Detect which cell encompasses the target text, then output its [x, y] center coordinate. 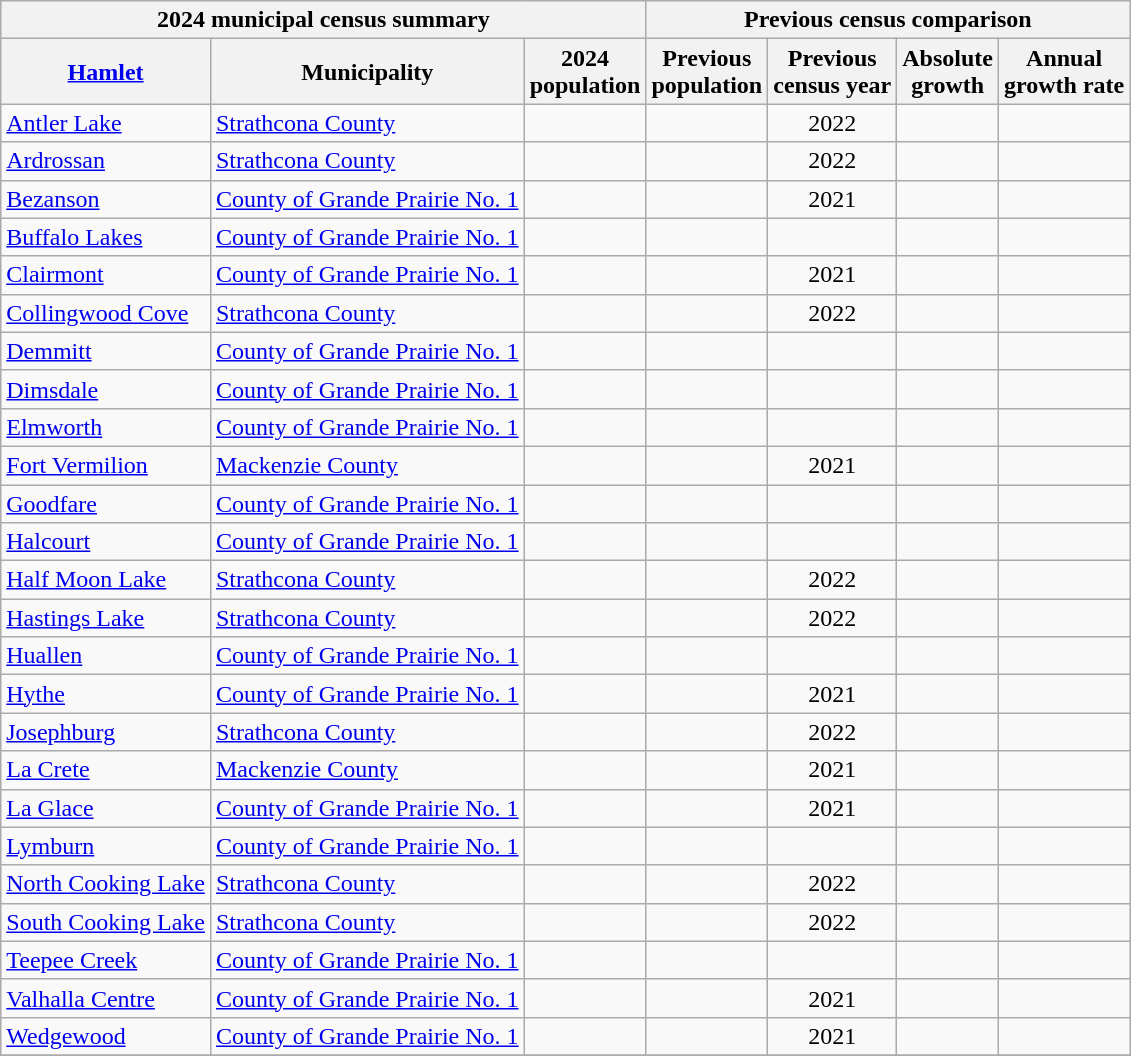
Annualgrowth rate [1064, 72]
Halcourt [106, 542]
Valhalla Centre [106, 998]
Ardrossan [106, 161]
South Cooking Lake [106, 922]
Collingwood Cove [106, 313]
Buffalo Lakes [106, 237]
Absolutegrowth [948, 72]
2024 municipal census summary [324, 20]
Hythe [106, 694]
Previous census comparison [888, 20]
Wedgewood [106, 1036]
Dimsdale [106, 389]
Half Moon Lake [106, 580]
North Cooking Lake [106, 884]
Fort Vermilion [106, 465]
Lymburn [106, 846]
La Glace [106, 808]
Hastings Lake [106, 618]
Elmworth [106, 427]
Goodfare [106, 503]
Previouspopulation [707, 72]
Bezanson [106, 199]
Huallen [106, 656]
Previouscensus year [832, 72]
Municipality [367, 72]
2024population [585, 72]
Hamlet [106, 72]
Teepee Creek [106, 960]
Antler Lake [106, 123]
Josephburg [106, 732]
Demmitt [106, 351]
Clairmont [106, 275]
La Crete [106, 770]
